For the text-containing cell, return its midpoint in (x, y) coordinate format. 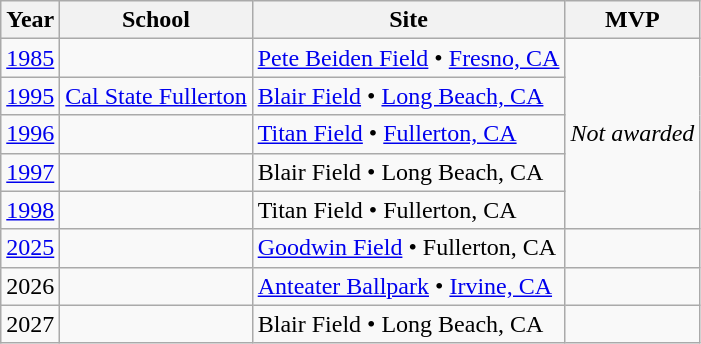
1985 (30, 58)
Not awarded (632, 134)
1995 (30, 96)
MVP (632, 20)
Goodwin Field • Fullerton, CA (408, 248)
Pete Beiden Field • Fresno, CA (408, 58)
2025 (30, 248)
2026 (30, 286)
Site (408, 20)
Anteater Ballpark • Irvine, CA (408, 286)
1997 (30, 172)
1998 (30, 210)
School (156, 20)
Year (30, 20)
2027 (30, 324)
Cal State Fullerton (156, 96)
1996 (30, 134)
